Return (X, Y) of the center of cell containing provided text 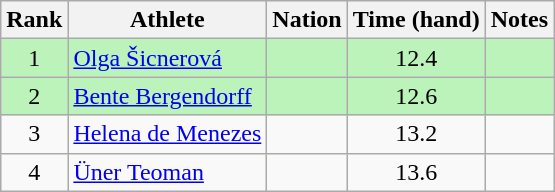
1 (34, 58)
Üner Teoman (168, 172)
Bente Bergendorff (168, 96)
3 (34, 134)
Helena de Menezes (168, 134)
4 (34, 172)
12.6 (416, 96)
13.6 (416, 172)
12.4 (416, 58)
Nation (307, 20)
2 (34, 96)
Athlete (168, 20)
13.2 (416, 134)
Rank (34, 20)
Time (hand) (416, 20)
Olga Šicnerová (168, 58)
Notes (519, 20)
